Identify which cell holds the provided text, then report its [X, Y] central coordinate. 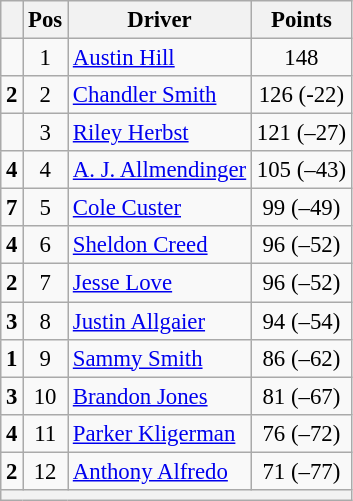
105 (–43) [301, 170]
121 (–27) [301, 133]
Justin Allgaier [160, 321]
Points [301, 20]
Cole Custer [160, 208]
9 [46, 358]
Sammy Smith [160, 358]
Riley Herbst [160, 133]
99 (–49) [301, 208]
Chandler Smith [160, 95]
94 (–54) [301, 321]
5 [46, 208]
A. J. Allmendinger [160, 170]
Pos [46, 20]
Anthony Alfredo [160, 471]
Parker Kligerman [160, 433]
148 [301, 58]
8 [46, 321]
11 [46, 433]
12 [46, 471]
6 [46, 245]
86 (–62) [301, 358]
76 (–72) [301, 433]
Jesse Love [160, 283]
Driver [160, 20]
10 [46, 396]
81 (–67) [301, 396]
Brandon Jones [160, 396]
71 (–77) [301, 471]
Austin Hill [160, 58]
Sheldon Creed [160, 245]
126 (-22) [301, 95]
